For the text-containing cell, return its midpoint in [x, y] coordinate format. 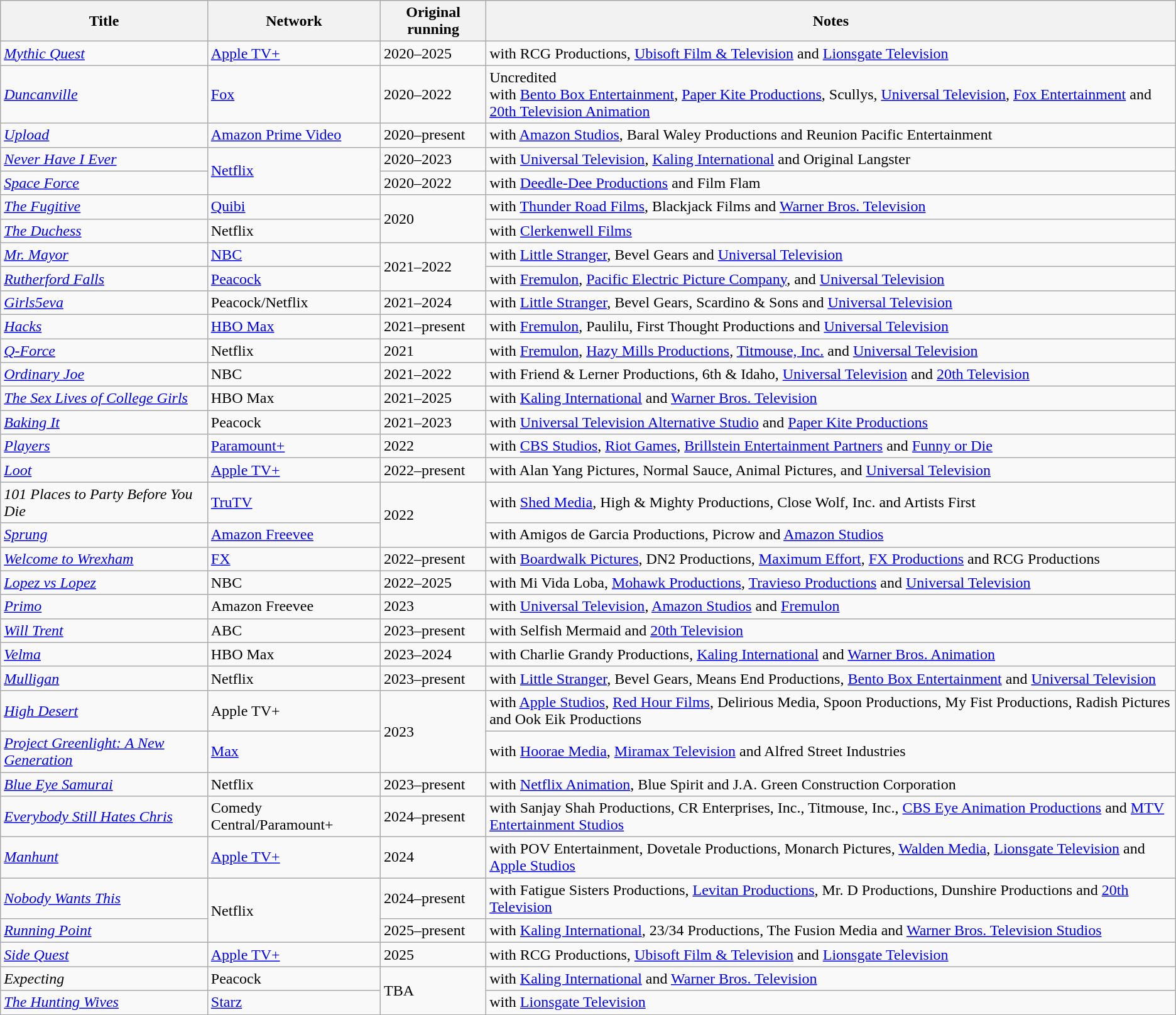
with Universal Television, Amazon Studios and Fremulon [831, 606]
2021–present [433, 326]
Space Force [104, 183]
with Clerkenwell Films [831, 231]
Upload [104, 135]
2023–2024 [433, 654]
with Fatigue Sisters Productions, Levitan Productions, Mr. D Productions, Dunshire Productions and 20th Television [831, 899]
2020–2025 [433, 53]
with Apple Studios, Red Hour Films, Delirious Media, Spoon Productions, My Fist Productions, Radish Pictures and Ook Eik Productions [831, 710]
The Fugitive [104, 207]
with Thunder Road Films, Blackjack Films and Warner Bros. Television [831, 207]
Will Trent [104, 630]
Velma [104, 654]
2021–2025 [433, 398]
Q-Force [104, 350]
Amazon Prime Video [294, 135]
Lopez vs Lopez [104, 583]
Rutherford Falls [104, 278]
Mulligan [104, 678]
with CBS Studios, Riot Games, Brillstein Entertainment Partners and Funny or Die [831, 446]
with Little Stranger, Bevel Gears and Universal Television [831, 255]
with Universal Television Alternative Studio and Paper Kite Productions [831, 422]
2024 [433, 857]
2021–2024 [433, 302]
Peacock/Netflix [294, 302]
Nobody Wants This [104, 899]
Paramount+ [294, 446]
Manhunt [104, 857]
Original running [433, 21]
2025 [433, 955]
Uncreditedwith Bento Box Entertainment, Paper Kite Productions, Scullys, Universal Television, Fox Entertainment and 20th Television Animation [831, 94]
2025–present [433, 931]
Fox [294, 94]
Network [294, 21]
Title [104, 21]
with Netflix Animation, Blue Spirit and J.A. Green Construction Corporation [831, 784]
Running Point [104, 931]
2020–2023 [433, 159]
Girls5eva [104, 302]
2020 [433, 219]
with POV Entertainment, Dovetale Productions, Monarch Pictures, Walden Media, Lionsgate Television and Apple Studios [831, 857]
with Sanjay Shah Productions, CR Enterprises, Inc., Titmouse, Inc., CBS Eye Animation Productions and MTV Entertainment Studios [831, 817]
with Deedle-Dee Productions and Film Flam [831, 183]
Duncanville [104, 94]
The Duchess [104, 231]
with Universal Television, Kaling International and Original Langster [831, 159]
Sprung [104, 535]
Side Quest [104, 955]
Notes [831, 21]
with Little Stranger, Bevel Gears, Means End Productions, Bento Box Entertainment and Universal Television [831, 678]
with Fremulon, Paulilu, First Thought Productions and Universal Television [831, 326]
Everybody Still Hates Chris [104, 817]
Max [294, 752]
2021 [433, 350]
Project Greenlight: A New Generation [104, 752]
Comedy Central/Paramount+ [294, 817]
Never Have I Ever [104, 159]
with Boardwalk Pictures, DN2 Productions, Maximum Effort, FX Productions and RCG Productions [831, 559]
Primo [104, 606]
with Selfish Mermaid and 20th Television [831, 630]
with Friend & Lerner Productions, 6th & Idaho, Universal Television and 20th Television [831, 375]
2021–2023 [433, 422]
Players [104, 446]
Ordinary Joe [104, 375]
TruTV [294, 503]
Loot [104, 470]
with Amazon Studios, Baral Waley Productions and Reunion Pacific Entertainment [831, 135]
with Shed Media, High & Mighty Productions, Close Wolf, Inc. and Artists First [831, 503]
Hacks [104, 326]
with Fremulon, Hazy Mills Productions, Titmouse, Inc. and Universal Television [831, 350]
with Mi Vida Loba, Mohawk Productions, Travieso Productions and Universal Television [831, 583]
with Kaling International, 23/34 Productions, The Fusion Media and Warner Bros. Television Studios [831, 931]
Welcome to Wrexham [104, 559]
with Lionsgate Television [831, 1002]
Starz [294, 1002]
The Hunting Wives [104, 1002]
FX [294, 559]
with Charlie Grandy Productions, Kaling International and Warner Bros. Animation [831, 654]
with Fremulon, Pacific Electric Picture Company, and Universal Television [831, 278]
ABC [294, 630]
TBA [433, 990]
Blue Eye Samurai [104, 784]
with Hoorae Media, Miramax Television and Alfred Street Industries [831, 752]
with Alan Yang Pictures, Normal Sauce, Animal Pictures, and Universal Television [831, 470]
2022–2025 [433, 583]
with Little Stranger, Bevel Gears, Scardino & Sons and Universal Television [831, 302]
The Sex Lives of College Girls [104, 398]
Baking It [104, 422]
Mr. Mayor [104, 255]
Quibi [294, 207]
Expecting [104, 979]
with Amigos de Garcia Productions, Picrow and Amazon Studios [831, 535]
Mythic Quest [104, 53]
2020–present [433, 135]
High Desert [104, 710]
101 Places to Party Before You Die [104, 503]
